Identify which cell holds the provided text, then report its [X, Y] central coordinate. 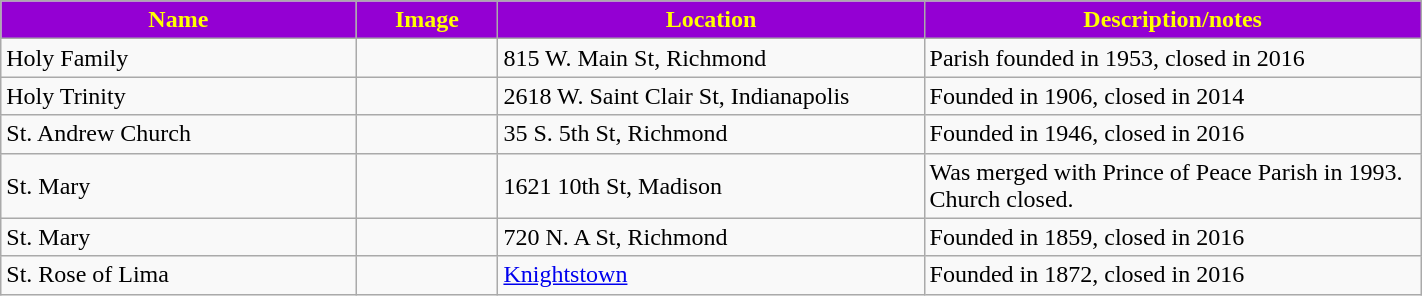
St. Rose of Lima [178, 275]
Founded in 1872, closed in 2016 [1172, 275]
Location [711, 20]
Name [178, 20]
35 S. 5th St, Richmond [711, 134]
Knightstown [711, 275]
St. Andrew Church [178, 134]
Holy Trinity [178, 96]
Parish founded in 1953, closed in 2016 [1172, 58]
2618 W. Saint Clair St, Indianapolis [711, 96]
Founded in 1946, closed in 2016 [1172, 134]
Description/notes [1172, 20]
Image [427, 20]
1621 10th St, Madison [711, 186]
Founded in 1906, closed in 2014 [1172, 96]
Founded in 1859, closed in 2016 [1172, 237]
815 W. Main St, Richmond [711, 58]
720 N. A St, Richmond [711, 237]
Was merged with Prince of Peace Parish in 1993. Church closed. [1172, 186]
Holy Family [178, 58]
